Output the [X, Y] coordinate of the center of the cell containing the given text.  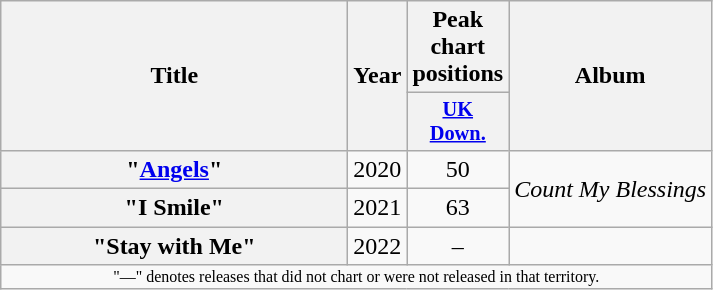
Album [610, 76]
2021 [378, 208]
Year [378, 76]
Count My Blessings [610, 188]
"I Smile" [174, 208]
50 [458, 169]
– [458, 246]
Peak chart positions [458, 47]
"Stay with Me" [174, 246]
Title [174, 76]
"Angels" [174, 169]
"—" denotes releases that did not chart or were not released in that territory. [356, 277]
63 [458, 208]
2022 [378, 246]
2020 [378, 169]
UKDown. [458, 122]
